Provide the [x, y] coordinate of the cell's center where the given text is located.  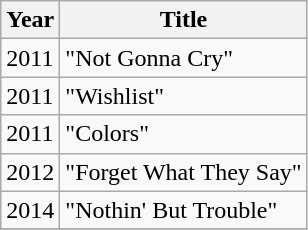
2012 [30, 172]
"Wishlist" [184, 96]
"Not Gonna Cry" [184, 58]
2014 [30, 210]
"Nothin' But Trouble" [184, 210]
Title [184, 20]
"Colors" [184, 134]
Year [30, 20]
"Forget What They Say" [184, 172]
